Locate the cell with the specified text and output its [x, y] center coordinate. 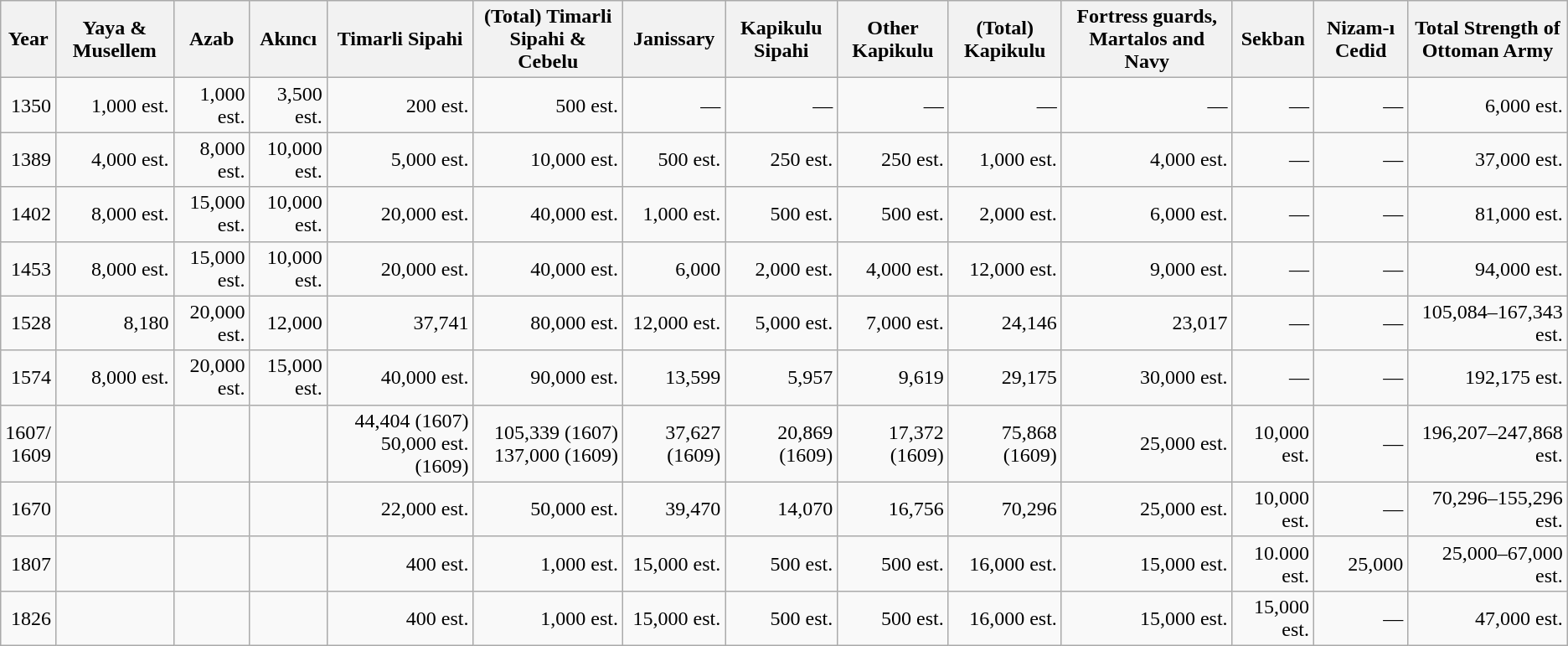
1807 [28, 563]
44,404 (1607) 50,000 est. (1609) [400, 443]
70,296–155,296 est. [1488, 509]
1826 [28, 618]
3,500 est. [288, 106]
39,470 [674, 509]
8,180 [114, 323]
(Total) Timarli Sipahi & Cebelu [548, 39]
81,000 est. [1488, 214]
1574 [28, 377]
94,000 est. [1488, 268]
90,000 est. [548, 377]
Akıncı [288, 39]
9,000 est. [1147, 268]
17,372 (1609) [893, 443]
7,000 est. [893, 323]
105,339 (1607) 137,000 (1609) [548, 443]
Azab [211, 39]
Timarli Sipahi [400, 39]
1350 [28, 106]
5,957 [781, 377]
24,146 [1005, 323]
6,000 [674, 268]
70,296 [1005, 509]
1402 [28, 214]
25,000–67,000 est. [1488, 563]
196,207–247,868 est. [1488, 443]
37,000 est. [1488, 159]
9,619 [893, 377]
Other Kapikulu [893, 39]
22,000 est. [400, 509]
37,741 [400, 323]
13,599 [674, 377]
Fortress guards, Martalos and Navy [1147, 39]
1607/1609 [28, 443]
75,868 (1609) [1005, 443]
10.000 est. [1273, 563]
1528 [28, 323]
Yaya & Musellem [114, 39]
105,084–167,343 est. [1488, 323]
16,756 [893, 509]
25,000 [1360, 563]
200 est. [400, 106]
1389 [28, 159]
50,000 est. [548, 509]
Janissary [674, 39]
1453 [28, 268]
Sekban [1273, 39]
Kapikulu Sipahi [781, 39]
Total Strength of Ottoman Army [1488, 39]
Nizam-ı Cedid [1360, 39]
23,017 [1147, 323]
12,000 [288, 323]
47,000 est. [1488, 618]
Year [28, 39]
14,070 [781, 509]
37,627 (1609) [674, 443]
30,000 est. [1147, 377]
80,000 est. [548, 323]
20,869 (1609) [781, 443]
192,175 est. [1488, 377]
29,175 [1005, 377]
(Total) Kapikulu [1005, 39]
1670 [28, 509]
